Detect which cell encompasses the target text, then output its [X, Y] center coordinate. 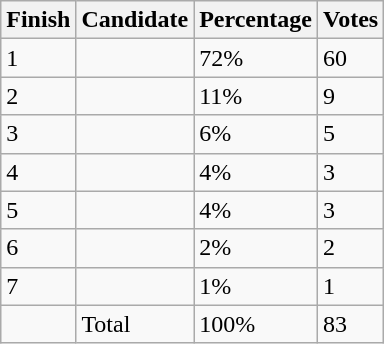
Total [135, 324]
1% [256, 286]
Candidate [135, 20]
6 [38, 248]
Percentage [256, 20]
9 [350, 96]
4 [38, 172]
Votes [350, 20]
7 [38, 286]
6% [256, 134]
11% [256, 96]
100% [256, 324]
2% [256, 248]
60 [350, 58]
83 [350, 324]
Finish [38, 20]
72% [256, 58]
